Determine the (X, Y) coordinate at the center of the cell enclosing the given text.  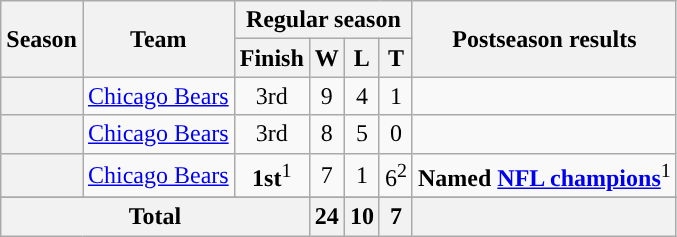
1st1 (272, 176)
Team (158, 39)
0 (396, 134)
Regular season (323, 20)
9 (326, 96)
W (326, 58)
L (362, 58)
Season (42, 39)
5 (362, 134)
24 (326, 217)
Named NFL champions1 (544, 176)
8 (326, 134)
Total (156, 217)
T (396, 58)
10 (362, 217)
Finish (272, 58)
62 (396, 176)
Postseason results (544, 39)
4 (362, 96)
